From the cell containing the given text, extract its center point as (X, Y) coordinate. 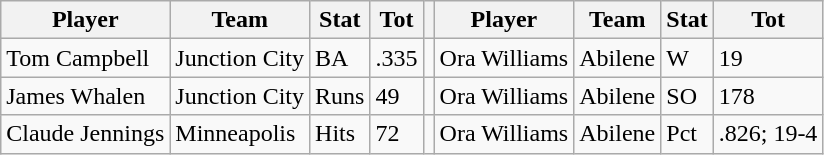
James Whalen (86, 96)
Claude Jennings (86, 134)
72 (396, 134)
SO (687, 96)
Hits (340, 134)
.826; 19-4 (768, 134)
19 (768, 58)
178 (768, 96)
Minneapolis (240, 134)
49 (396, 96)
Runs (340, 96)
BA (340, 58)
.335 (396, 58)
W (687, 58)
Pct (687, 134)
Tom Campbell (86, 58)
